Pinpoint the cell where the given text exists, returning its (x, y) midpoint coordinate. 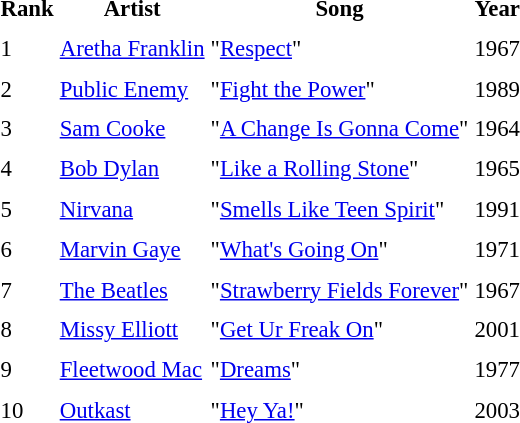
Fleetwood Mac (132, 370)
Bob Dylan (132, 170)
"Get Ur Freak On" (340, 330)
Aretha Franklin (132, 48)
Missy Elliott (132, 330)
Marvin Gaye (132, 250)
"Dreams" (340, 370)
"Smells Like Teen Spirit" (340, 210)
The Beatles (132, 290)
"Like a Rolling Stone" (340, 170)
"Strawberry Fields Forever" (340, 290)
Public Enemy (132, 88)
"What's Going On" (340, 250)
"Respect" (340, 48)
"A Change Is Gonna Come" (340, 130)
Sam Cooke (132, 130)
Nirvana (132, 210)
"Fight the Power" (340, 88)
